Return [x, y] of the center of cell containing provided text 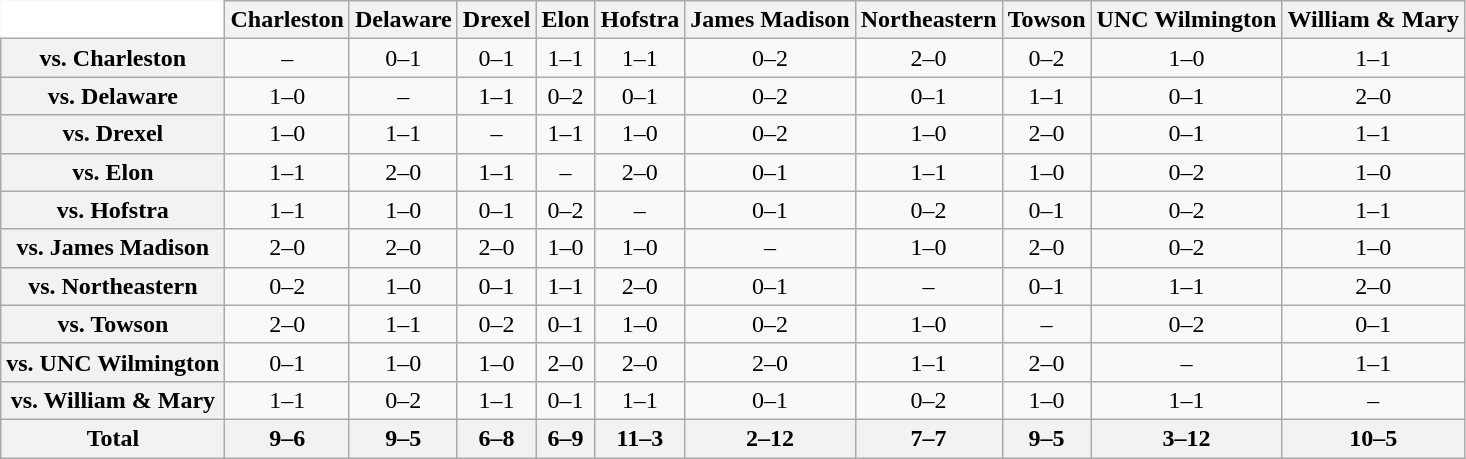
11–3 [640, 438]
2–12 [770, 438]
Drexel [496, 20]
vs. William & Mary [113, 400]
Charleston [287, 20]
vs. Elon [113, 172]
James Madison [770, 20]
Elon [566, 20]
vs. Charleston [113, 58]
vs. Towson [113, 324]
6–8 [496, 438]
Total [113, 438]
7–7 [928, 438]
vs. Northeastern [113, 286]
William & Mary [1374, 20]
UNC Wilmington [1186, 20]
Hofstra [640, 20]
Delaware [403, 20]
Towson [1046, 20]
vs. Drexel [113, 134]
10–5 [1374, 438]
Northeastern [928, 20]
vs. UNC Wilmington [113, 362]
vs. Delaware [113, 96]
3–12 [1186, 438]
9–6 [287, 438]
6–9 [566, 438]
vs. Hofstra [113, 210]
vs. James Madison [113, 248]
